Identify which cell holds the provided text, then report its [X, Y] central coordinate. 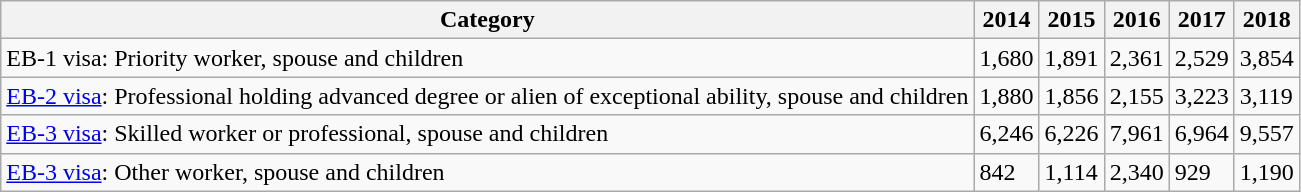
1,190 [1266, 172]
2,155 [1136, 96]
6,964 [1202, 134]
1,680 [1006, 58]
7,961 [1136, 134]
3,223 [1202, 96]
2,340 [1136, 172]
6,246 [1006, 134]
EB-3 visa: Other worker, spouse and children [488, 172]
EB-1 visa: Priority worker, spouse and children [488, 58]
1,880 [1006, 96]
1,891 [1072, 58]
EB-3 visa: Skilled worker or professional, spouse and children [488, 134]
929 [1202, 172]
2,529 [1202, 58]
2015 [1072, 20]
1,114 [1072, 172]
2014 [1006, 20]
2017 [1202, 20]
EB-2 visa: Professional holding advanced degree or alien of exceptional ability, spouse and children [488, 96]
3,854 [1266, 58]
2016 [1136, 20]
2018 [1266, 20]
9,557 [1266, 134]
1,856 [1072, 96]
842 [1006, 172]
2,361 [1136, 58]
3,119 [1266, 96]
6,226 [1072, 134]
Category [488, 20]
